Search for the cell housing the specified text and yield its (X, Y) center coordinate. 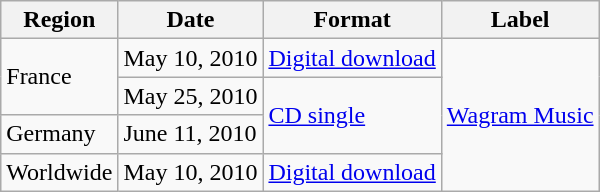
Worldwide (60, 172)
Format (352, 20)
June 11, 2010 (190, 134)
Germany (60, 134)
CD single (352, 115)
May 25, 2010 (190, 96)
Label (520, 20)
Region (60, 20)
Date (190, 20)
Wagram Music (520, 115)
France (60, 77)
